Return the (x, y) coordinate for the center point of the cell that contains the specified text.  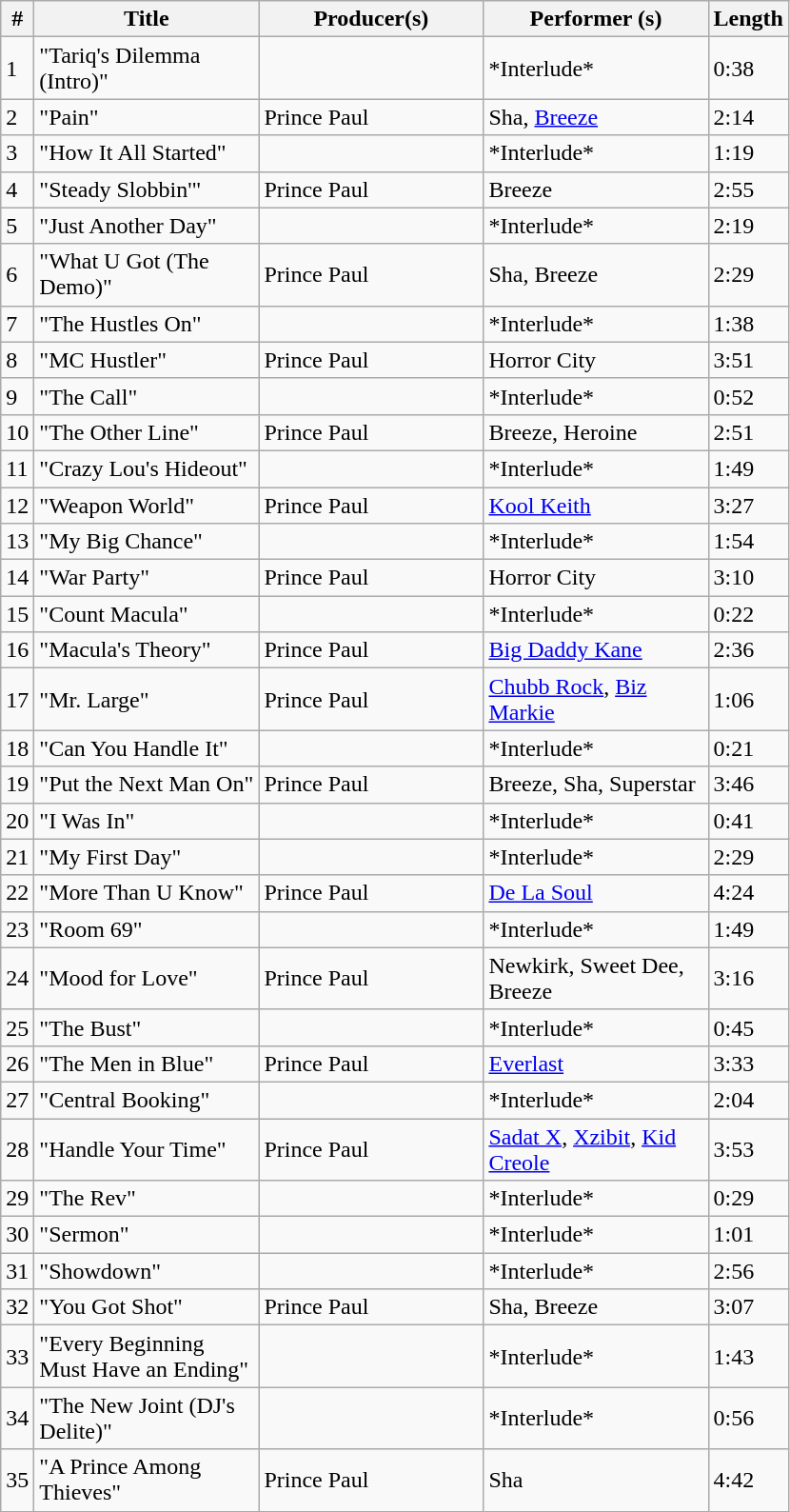
"My First Day" (147, 857)
"Mr. Large" (147, 699)
28 (17, 1148)
25 (17, 1027)
2:04 (748, 1100)
2 (17, 117)
Kool Keith (596, 506)
13 (17, 542)
9 (17, 396)
27 (17, 1100)
"Handle Your Time" (147, 1148)
"Crazy Lou's Hideout" (147, 468)
1:38 (748, 324)
De La Soul (596, 893)
"Sermon" (147, 1235)
"MC Hustler" (147, 360)
2:51 (748, 432)
4:42 (748, 1480)
"Weapon World" (147, 506)
"The Other Line" (147, 432)
Breeze, Sha, Superstar (596, 785)
15 (17, 614)
1:43 (748, 1356)
3:27 (748, 506)
4 (17, 189)
7 (17, 324)
21 (17, 857)
Big Daddy Kane (596, 650)
0:22 (748, 614)
3:46 (748, 785)
3 (17, 153)
0:41 (748, 821)
26 (17, 1064)
Sadat X, Xzibit, Kid Creole (596, 1148)
"Steady Slobbin'" (147, 189)
8 (17, 360)
10 (17, 432)
"The Bust" (147, 1027)
"Pain" (147, 117)
0:52 (748, 396)
"The Hustles On" (147, 324)
0:56 (748, 1419)
1:54 (748, 542)
29 (17, 1199)
1 (17, 69)
35 (17, 1480)
Breeze, Heroine (596, 432)
30 (17, 1235)
1:06 (748, 699)
0:45 (748, 1027)
14 (17, 578)
17 (17, 699)
"The Call" (147, 396)
3:51 (748, 360)
"My Big Chance" (147, 542)
18 (17, 748)
4:24 (748, 893)
"Can You Handle It" (147, 748)
"Tariq's Dilemma (Intro)" (147, 69)
2:19 (748, 226)
20 (17, 821)
5 (17, 226)
"What U Got (The Demo)" (147, 274)
"Mood for Love" (147, 979)
2:14 (748, 117)
0:21 (748, 748)
"Central Booking" (147, 1100)
Length (748, 19)
19 (17, 785)
Chubb Rock, Biz Markie (596, 699)
31 (17, 1271)
"I Was In" (147, 821)
"How It All Started" (147, 153)
"Just Another Day" (147, 226)
0:29 (748, 1199)
22 (17, 893)
Newkirk, Sweet Dee, Breeze (596, 979)
32 (17, 1307)
"The Rev" (147, 1199)
Breeze (596, 189)
34 (17, 1419)
3:10 (748, 578)
2:55 (748, 189)
# (17, 19)
3:07 (748, 1307)
2:56 (748, 1271)
3:16 (748, 979)
16 (17, 650)
6 (17, 274)
0:38 (748, 69)
"Macula's Theory" (147, 650)
"Count Macula" (147, 614)
Title (147, 19)
"More Than U Know" (147, 893)
11 (17, 468)
"Showdown" (147, 1271)
3:33 (748, 1064)
3:53 (748, 1148)
1:19 (748, 153)
"The New Joint (DJ's Delite)" (147, 1419)
1:01 (748, 1235)
"The Men in Blue" (147, 1064)
"You Got Shot" (147, 1307)
Producer(s) (371, 19)
12 (17, 506)
24 (17, 979)
2:36 (748, 650)
23 (17, 929)
"Room 69" (147, 929)
"Put the Next Man On" (147, 785)
"War Party" (147, 578)
"A Prince Among Thieves" (147, 1480)
Everlast (596, 1064)
Performer (s) (596, 19)
"Every Beginning Must Have an Ending" (147, 1356)
Sha (596, 1480)
33 (17, 1356)
